Extract the [x, y] coordinate from the center of the cell holding the provided text.  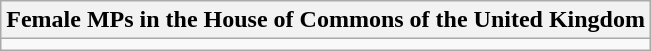
Female MPs in the House of Commons of the United Kingdom [326, 20]
